Identify which cell holds the provided text, then report its [X, Y] central coordinate. 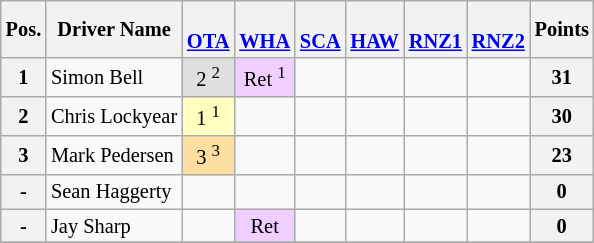
Ret 1 [264, 78]
Sean Haggerty [114, 192]
HAW [374, 29]
1 [24, 78]
OTA [208, 29]
3 [24, 156]
3 3 [208, 156]
1 1 [208, 116]
Mark Pedersen [114, 156]
31 [562, 78]
Ret [264, 226]
Points [562, 29]
SCA [320, 29]
2 2 [208, 78]
WHA [264, 29]
30 [562, 116]
2 [24, 116]
Chris Lockyear [114, 116]
RNZ2 [498, 29]
23 [562, 156]
Pos. [24, 29]
RNZ1 [436, 29]
Simon Bell [114, 78]
Jay Sharp [114, 226]
Driver Name [114, 29]
